From the cell containing the given text, extract its center point as [X, Y] coordinate. 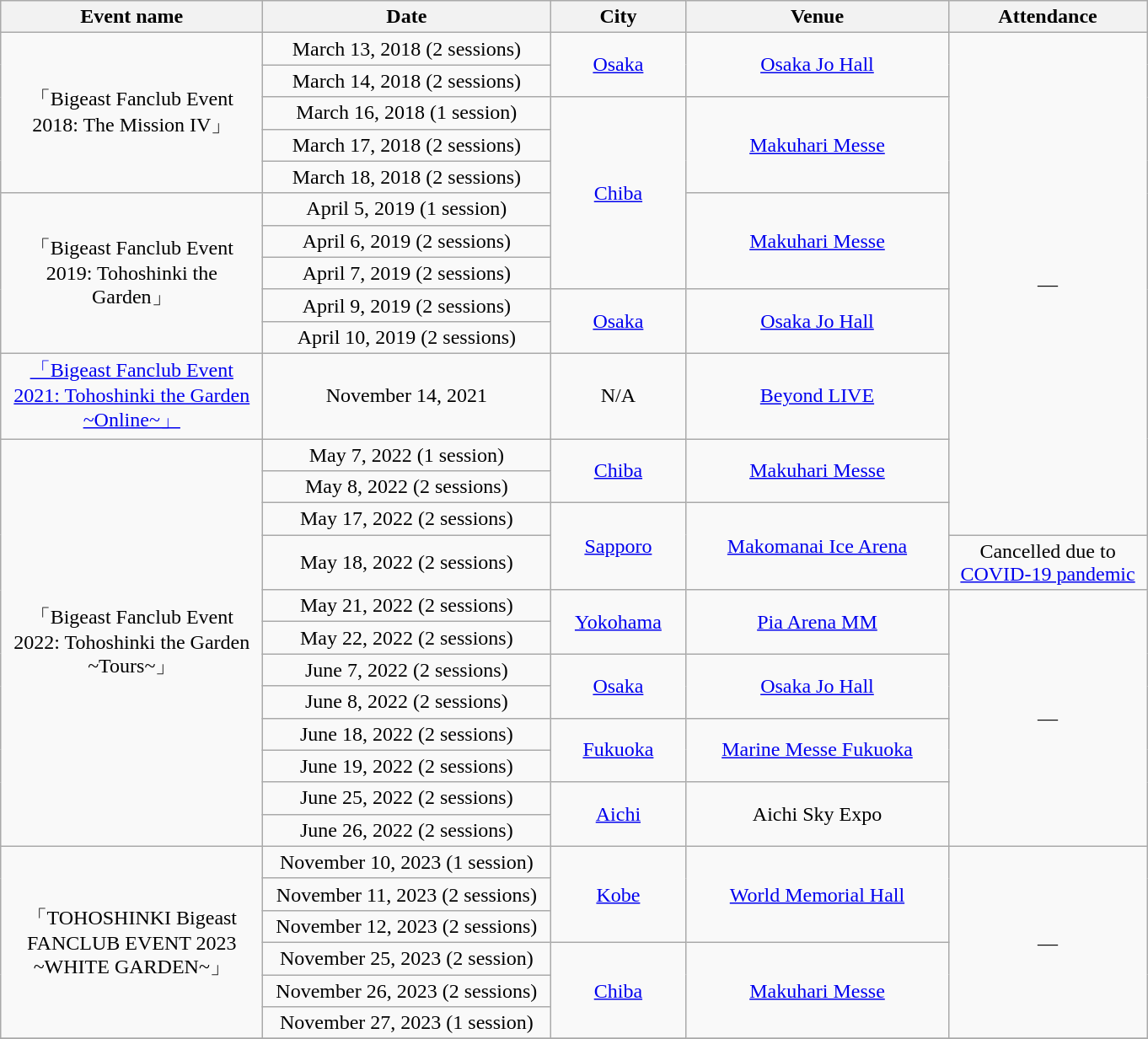
Fukuoka [619, 750]
April 5, 2019 (1 session) [406, 209]
April 9, 2019 (2 sessions) [406, 305]
City [619, 17]
Makomanai Ice Arena [818, 546]
Beyond LIVE [818, 396]
May 18, 2022 (2 sessions) [406, 563]
May 17, 2022 (2 sessions) [406, 519]
Kobe [619, 894]
June 7, 2022 (2 sessions) [406, 670]
November 10, 2023 (1 session) [406, 862]
Venue [818, 17]
April 10, 2019 (2 sessions) [406, 337]
Aichi Sky Expo [818, 814]
Aichi [619, 814]
March 13, 2018 (2 sessions) [406, 49]
Sapporo [619, 546]
November 11, 2023 (2 sessions) [406, 894]
May 21, 2022 (2 sessions) [406, 606]
Yokohama [619, 622]
March 14, 2018 (2 sessions) [406, 81]
Event name [131, 17]
Pia Arena MM [818, 622]
June 18, 2022 (2 sessions) [406, 734]
June 8, 2022 (2 sessions) [406, 702]
June 26, 2022 (2 sessions) [406, 830]
N/A [619, 396]
World Memorial Hall [818, 894]
November 12, 2023 (2 sessions) [406, 926]
November 14, 2021 [406, 396]
June 25, 2022 (2 sessions) [406, 798]
「TOHOSHINKI Bigeast FANCLUB EVENT 2023 ~WHITE GARDEN~」 [131, 942]
November 25, 2023 (2 session) [406, 958]
March 17, 2018 (2 sessions) [406, 145]
May 7, 2022 (1 session) [406, 454]
April 7, 2019 (2 sessions) [406, 273]
November 26, 2023 (2 sessions) [406, 990]
Cancelled due to COVID-19 pandemic [1048, 563]
「Bigeast Fanclub Event 2021: Tohoshinki the Garden ~Online~」 [131, 396]
March 16, 2018 (1 session) [406, 113]
「Bigeast Fanclub Event 2019: Tohoshinki the Garden」 [131, 273]
「Bigeast Fanclub Event 2018: The Mission IV」 [131, 113]
November 27, 2023 (1 session) [406, 1023]
May 22, 2022 (2 sessions) [406, 638]
Marine Messe Fukuoka [818, 750]
April 6, 2019 (2 sessions) [406, 241]
May 8, 2022 (2 sessions) [406, 487]
March 18, 2018 (2 sessions) [406, 177]
Attendance [1048, 17]
June 19, 2022 (2 sessions) [406, 766]
「Bigeast Fanclub Event 2022: Tohoshinki the Garden ~Tours~」 [131, 642]
Date [406, 17]
